Locate the cell with the specified text and output its [x, y] center coordinate. 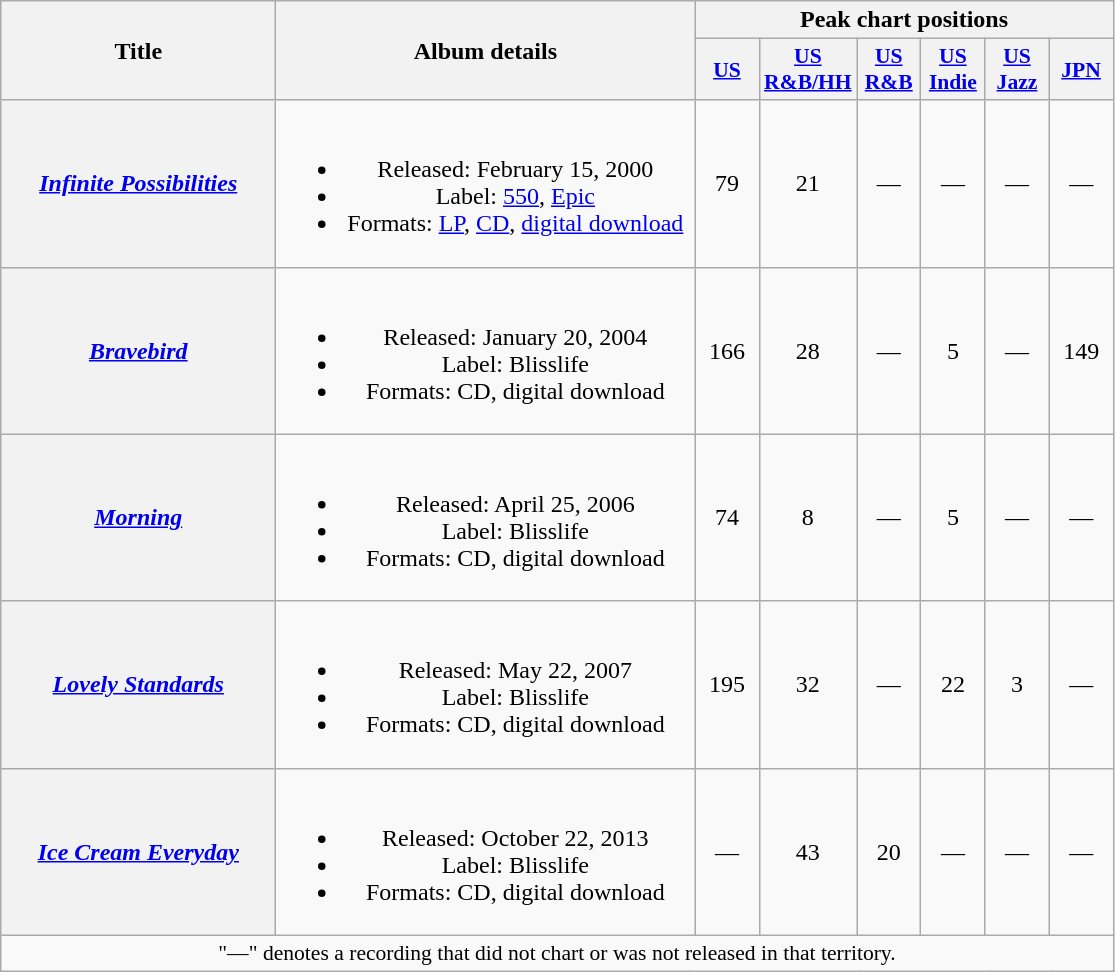
Morning [138, 518]
US Indie [953, 70]
74 [727, 518]
21 [808, 184]
Bravebird [138, 350]
149 [1081, 350]
166 [727, 350]
Album details [486, 50]
US Jazz [1017, 70]
Released: January 20, 2004Label: BlisslifeFormats: CD, digital download [486, 350]
US R&B [889, 70]
32 [808, 684]
Peak chart positions [904, 20]
3 [1017, 684]
Lovely Standards [138, 684]
Released: April 25, 2006Label: BlisslifeFormats: CD, digital download [486, 518]
195 [727, 684]
JPN [1081, 70]
Infinite Possibilities [138, 184]
20 [889, 852]
Released: February 15, 2000Label: 550, EpicFormats: LP, CD, digital download [486, 184]
Title [138, 50]
"—" denotes a recording that did not chart or was not released in that territory. [557, 953]
79 [727, 184]
Ice Cream Everyday [138, 852]
28 [808, 350]
22 [953, 684]
US [727, 70]
8 [808, 518]
Released: May 22, 2007Label: BlisslifeFormats: CD, digital download [486, 684]
43 [808, 852]
US R&B/HH [808, 70]
Released: October 22, 2013Label: BlisslifeFormats: CD, digital download [486, 852]
